Find where the given text appears and provide that cell's center as (x, y) coordinate. 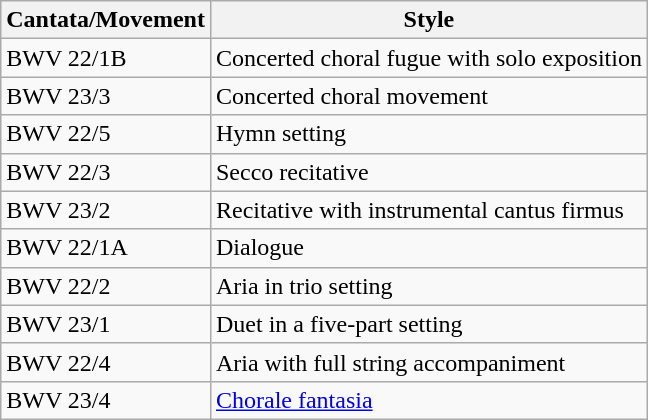
Aria in trio setting (428, 286)
BWV 23/1 (106, 324)
BWV 22/4 (106, 362)
Chorale fantasia (428, 400)
BWV 22/1A (106, 248)
Style (428, 20)
BWV 22/2 (106, 286)
Recitative with instrumental cantus firmus (428, 210)
BWV 22/3 (106, 172)
BWV 23/3 (106, 96)
BWV 23/4 (106, 400)
BWV 22/1B (106, 58)
Aria with full string accompaniment (428, 362)
Concerted choral fugue with solo exposition (428, 58)
Concerted choral movement (428, 96)
Cantata/Movement (106, 20)
BWV 23/2 (106, 210)
Secco recitative (428, 172)
Hymn setting (428, 134)
Duet in a five-part setting (428, 324)
Dialogue (428, 248)
BWV 22/5 (106, 134)
